Scan for the cell matching the given text and deliver its [x, y] coordinate at center. 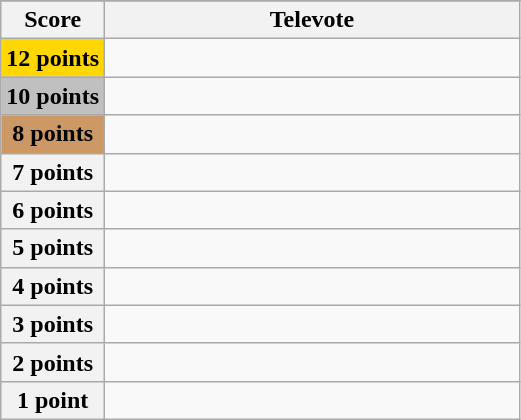
2 points [53, 362]
6 points [53, 210]
Score [53, 20]
4 points [53, 286]
5 points [53, 248]
3 points [53, 324]
1 point [53, 400]
8 points [53, 134]
7 points [53, 172]
10 points [53, 96]
12 points [53, 58]
Televote [312, 20]
